From the cell containing the given text, extract its center point as [X, Y] coordinate. 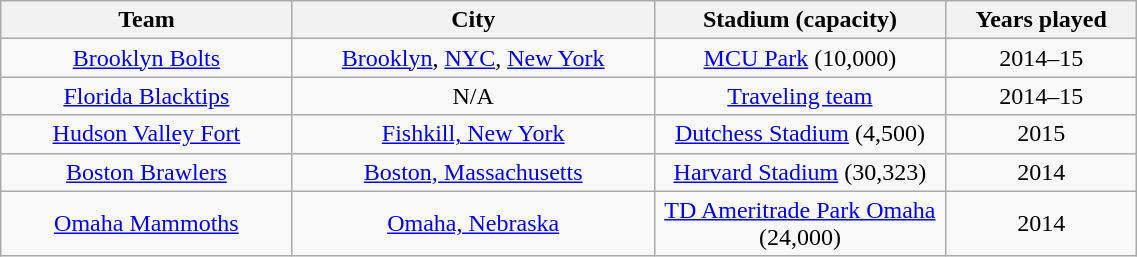
Fishkill, New York [473, 134]
Florida Blacktips [146, 96]
Hudson Valley Fort [146, 134]
Team [146, 20]
Harvard Stadium (30,323) [800, 172]
City [473, 20]
Traveling team [800, 96]
N/A [473, 96]
Omaha Mammoths [146, 224]
2015 [1040, 134]
Brooklyn Bolts [146, 58]
Dutchess Stadium (4,500) [800, 134]
Boston Brawlers [146, 172]
TD Ameritrade Park Omaha (24,000) [800, 224]
MCU Park (10,000) [800, 58]
Brooklyn, NYC, New York [473, 58]
Boston, Massachusetts [473, 172]
Omaha, Nebraska [473, 224]
Stadium (capacity) [800, 20]
Years played [1040, 20]
